Find where the given text appears and provide that cell's center as [X, Y] coordinate. 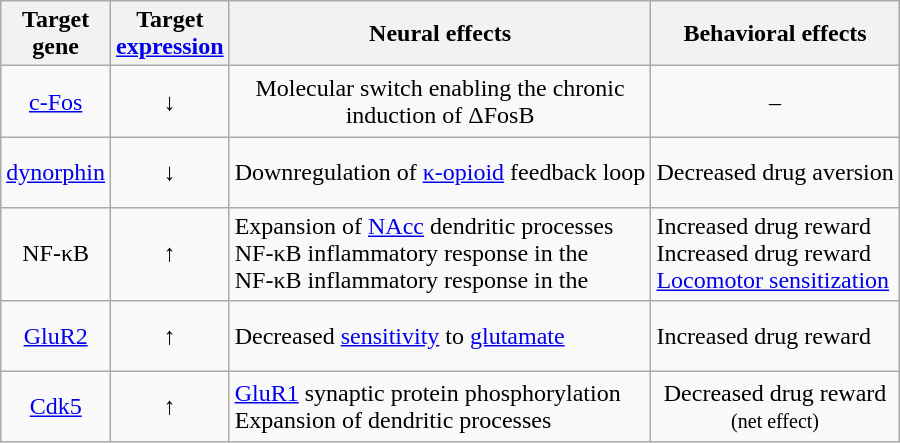
Targetexpression [170, 34]
GluR1 synaptic protein phosphorylation Expansion of dendritic processes [440, 406]
c-Fos [56, 102]
GluR2 [56, 336]
Expansion of NAcc dendritic processesNF-κB inflammatory response in the NF-κB inflammatory response in the [440, 254]
Decreased drug aversion [775, 172]
Molecular switch enabling the chronic induction of ΔFosB [440, 102]
Behavioral effects [775, 34]
Downregulation of κ-opioid feedback loop [440, 172]
Neural effects [440, 34]
dynorphin [56, 172]
Increased drug rewardIncreased drug rewardLocomotor sensitization [775, 254]
– [775, 102]
Cdk5 [56, 406]
NF-κB [56, 254]
Increased drug reward [775, 336]
Targetgene [56, 34]
Decreased sensitivity to glutamate [440, 336]
Decreased drug reward(net effect) [775, 406]
